Return the (x, y) coordinate for the center point of the cell that contains the specified text.  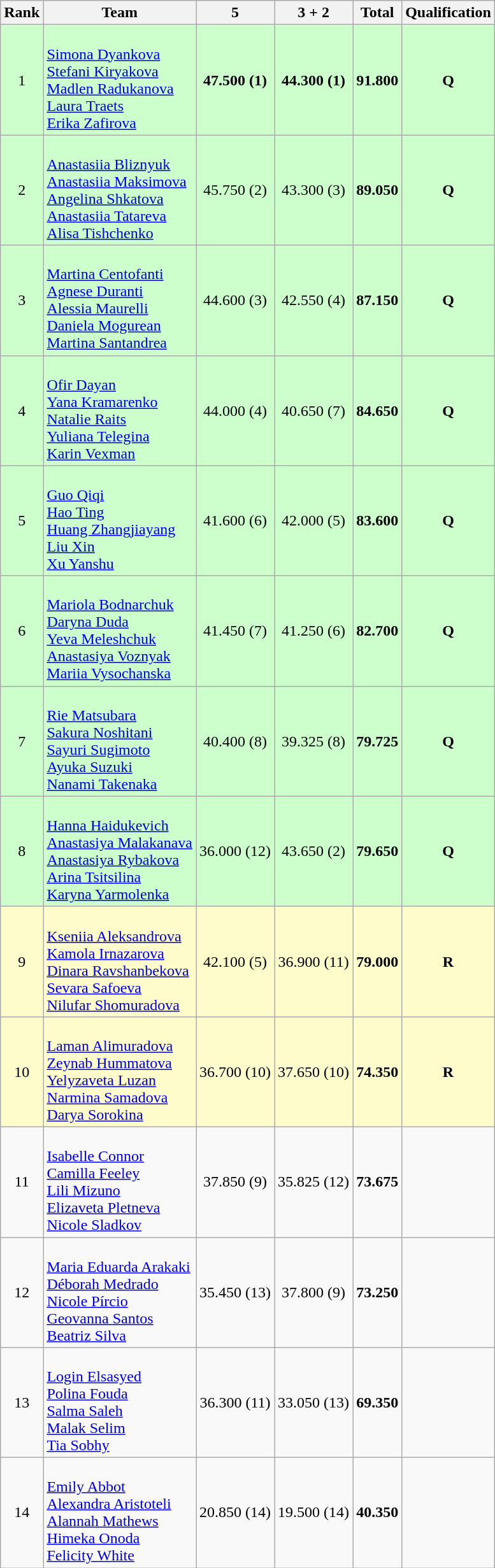
79.650 (377, 851)
44.300 (1) (313, 80)
41.450 (7) (236, 631)
41.250 (6) (313, 631)
Hanna HaidukevichAnastasiya MalakanavaAnastasiya RybakovaArina TsitsilinaKaryna Yarmolenka (120, 851)
47.500 (1) (236, 80)
Kseniia AleksandrovaKamola IrnazarovaDinara RavshanbekovaSevara SafoevaNilufar Shomuradova (120, 962)
42.550 (4) (313, 301)
Maria Eduarda ArakakiDéborah MedradoNicole PírcioGeovanna SantosBeatriz Silva (120, 1292)
8 (22, 851)
41.600 (6) (236, 521)
9 (22, 962)
14 (22, 1513)
73.675 (377, 1182)
4 (22, 410)
20.850 (14) (236, 1513)
13 (22, 1402)
84.650 (377, 410)
Guo QiqiHao TingHuang ZhangjiayangLiu XinXu Yanshu (120, 521)
45.750 (2) (236, 190)
79.725 (377, 741)
10 (22, 1071)
83.600 (377, 521)
6 (22, 631)
Team (120, 13)
36.900 (11) (313, 962)
42.000 (5) (313, 521)
36.700 (10) (236, 1071)
44.000 (4) (236, 410)
Total (377, 13)
Qualification (448, 13)
Laman AlimuradovaZeynab HummatovaYelyzaveta LuzanNarmina SamadovaDarya Sorokina (120, 1071)
89.050 (377, 190)
74.350 (377, 1071)
Login ElsasyedPolina FoudaSalma SalehMalak SelimTia Sobhy (120, 1402)
43.300 (3) (313, 190)
36.300 (11) (236, 1402)
12 (22, 1292)
Martina CentofantiAgnese DurantiAlessia MaurelliDaniela MogureanMartina Santandrea (120, 301)
2 (22, 190)
43.650 (2) (313, 851)
36.000 (12) (236, 851)
33.050 (13) (313, 1402)
44.600 (3) (236, 301)
37.850 (9) (236, 1182)
40.350 (377, 1513)
42.100 (5) (236, 962)
Simona DyankovaStefani KiryakovaMadlen RadukanovaLaura TraetsErika Zafirova (120, 80)
Emily AbbotAlexandra AristoteliAlannah MathewsHimeka OnodaFelicity White (120, 1513)
35.450 (13) (236, 1292)
73.250 (377, 1292)
35.825 (12) (313, 1182)
37.650 (10) (313, 1071)
7 (22, 741)
Rie MatsubaraSakura NoshitaniSayuri SugimotoAyuka SuzukiNanami Takenaka (120, 741)
Ofir DayanYana KramarenkoNatalie RaitsYuliana TeleginaKarin Vexman (120, 410)
11 (22, 1182)
1 (22, 80)
19.500 (14) (313, 1513)
87.150 (377, 301)
37.800 (9) (313, 1292)
40.400 (8) (236, 741)
Mariola BodnarchukDaryna DudaYeva MeleshchukAnastasiya VoznyakMariia Vysochanska (120, 631)
Anastasiia BliznyukAnastasiia MaksimovaAngelina ShkatovaAnastasiia TatarevaAlisa Tishchenko (120, 190)
69.350 (377, 1402)
Rank (22, 13)
39.325 (8) (313, 741)
91.800 (377, 80)
79.000 (377, 962)
Isabelle ConnorCamilla FeeleyLili MizunoElizaveta PletnevaNicole Sladkov (120, 1182)
40.650 (7) (313, 410)
82.700 (377, 631)
3 + 2 (313, 13)
3 (22, 301)
